Capture the cell that displays the provided text and extract its [X, Y] central coordinate. 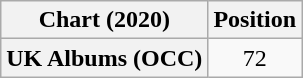
UK Albums (OCC) [104, 58]
72 [255, 58]
Chart (2020) [104, 20]
Position [255, 20]
